Extract the (X, Y) coordinate from the center of the cell holding the provided text.  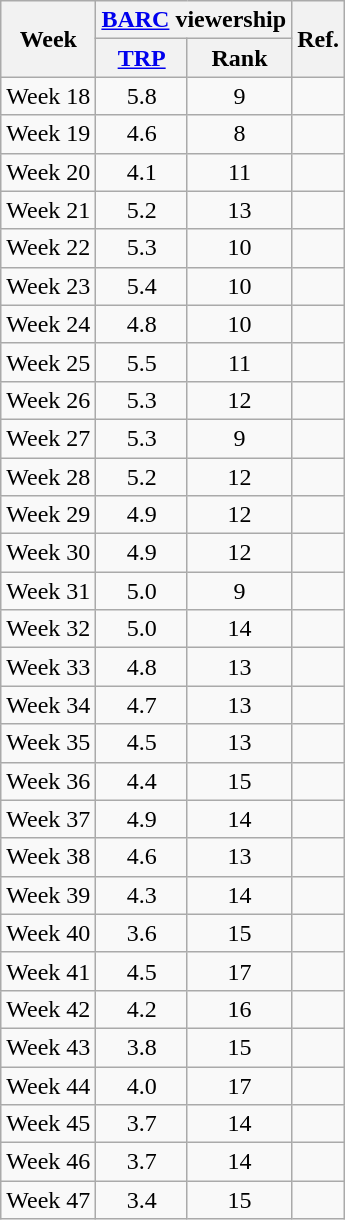
Week 32 (48, 629)
Week 24 (48, 324)
Week 21 (48, 210)
Week 20 (48, 172)
Week 40 (48, 933)
Week 27 (48, 438)
Week 22 (48, 248)
3.4 (142, 1200)
Week 41 (48, 971)
Week 44 (48, 1085)
Week 42 (48, 1009)
Week 33 (48, 667)
16 (239, 1009)
Week 23 (48, 286)
Week 35 (48, 743)
Rank (239, 58)
4.2 (142, 1009)
Week 26 (48, 400)
Week 18 (48, 96)
Week 31 (48, 591)
8 (239, 134)
5.5 (142, 362)
TRP (142, 58)
Week 38 (48, 857)
Week 30 (48, 553)
Week 37 (48, 819)
Week 45 (48, 1124)
Week 28 (48, 477)
Week 46 (48, 1162)
Week 43 (48, 1047)
Week (48, 39)
3.8 (142, 1047)
5.8 (142, 96)
Ref. (318, 39)
3.6 (142, 933)
4.7 (142, 705)
4.0 (142, 1085)
Week 25 (48, 362)
5.4 (142, 286)
Week 34 (48, 705)
BARC viewership (194, 20)
Week 36 (48, 781)
Week 29 (48, 515)
Week 19 (48, 134)
4.3 (142, 895)
Week 47 (48, 1200)
Week 39 (48, 895)
4.1 (142, 172)
4.4 (142, 781)
